Output the [X, Y] coordinate of the center of the cell containing the given text.  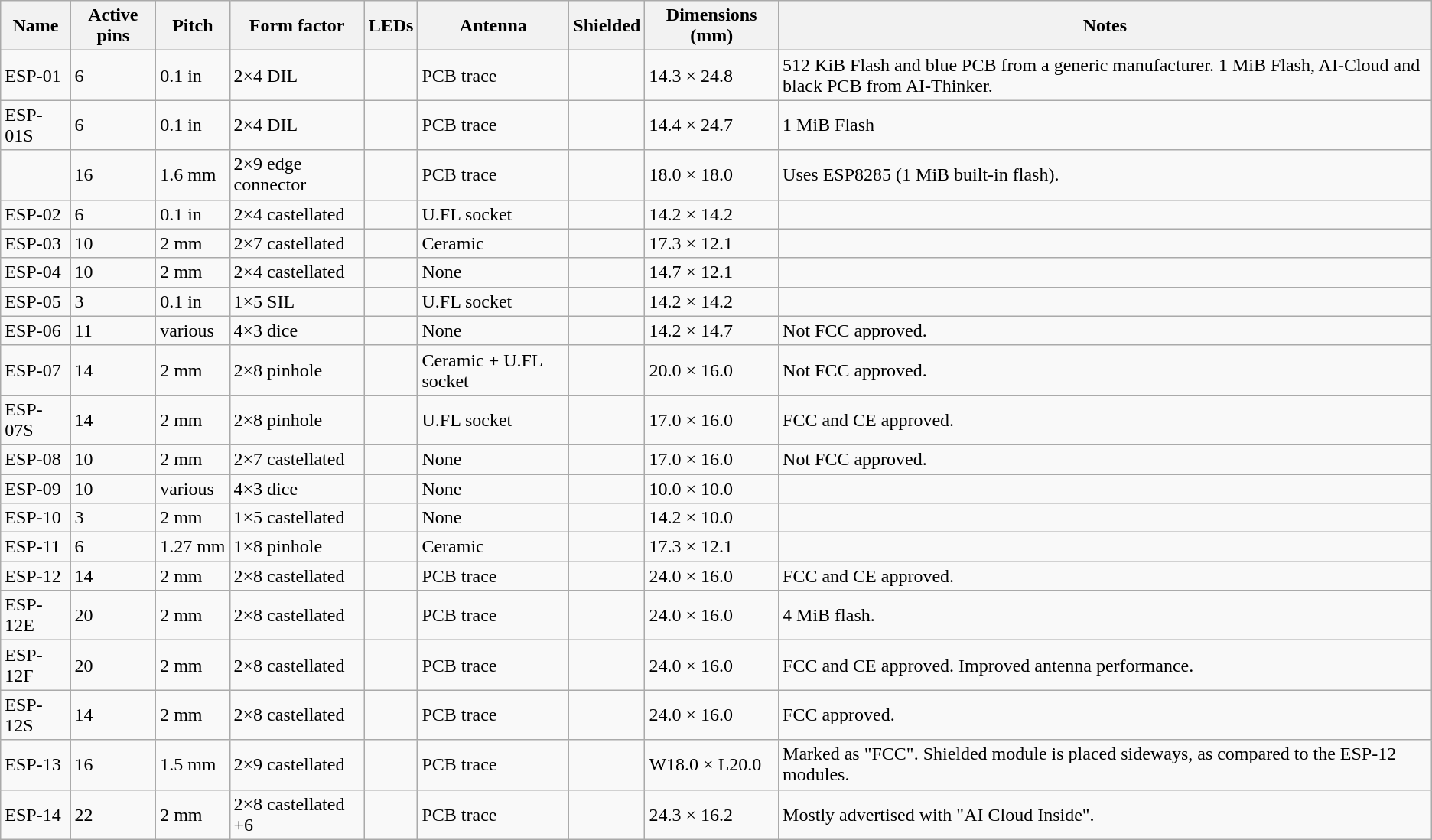
14.4 × 24.7 [711, 125]
1.6 mm [193, 174]
ESP-01 [35, 75]
Mostly advertised with "AI Cloud Inside". [1105, 814]
22 [113, 814]
Ceramic + U.FL socket [493, 370]
ESP-08 [35, 459]
ESP-07 [35, 370]
1 MiB Flash [1105, 125]
ESP-01S [35, 125]
14.2 × 14.7 [711, 330]
Dimensions (mm) [711, 26]
ESP-07S [35, 419]
FCC approved. [1105, 715]
Form factor [297, 26]
20.0 × 16.0 [711, 370]
ESP-11 [35, 547]
1×5 SIL [297, 301]
Name [35, 26]
512 KiB Flash and blue PCB from a generic manufacturer. 1 MiB Flash, AI-Cloud and black PCB from AI-Thinker. [1105, 75]
FCC and CE approved. Improved antenna performance. [1105, 666]
2×9 castellated [297, 765]
24.3 × 16.2 [711, 814]
W18.0 × L20.0 [711, 765]
10.0 × 10.0 [711, 489]
Notes [1105, 26]
Antenna [493, 26]
ESP-12E [35, 615]
1.5 mm [193, 765]
11 [113, 330]
2×8 castellated +6 [297, 814]
ESP-04 [35, 272]
Pitch [193, 26]
ESP-06 [35, 330]
2×9 edge connector [297, 174]
ESP-02 [35, 214]
14.7 × 12.1 [711, 272]
1×8 pinhole [297, 547]
Uses ESP8285 (1 MiB built-in flash). [1105, 174]
LEDs [391, 26]
ESP-14 [35, 814]
14.2 × 10.0 [711, 518]
4 MiB flash. [1105, 615]
Active pins [113, 26]
ESP-10 [35, 518]
Shielded [607, 26]
ESP-12 [35, 576]
14.3 × 24.8 [711, 75]
1×5 castellated [297, 518]
ESP-05 [35, 301]
ESP-03 [35, 243]
ESP-09 [35, 489]
18.0 × 18.0 [711, 174]
Marked as "FCC". Shielded module is placed sideways, as compared to the ESP-12 modules. [1105, 765]
ESP-12S [35, 715]
1.27 mm [193, 547]
ESP-12F [35, 666]
ESP-13 [35, 765]
